Scan for the cell matching the given text and deliver its [X, Y] coordinate at center. 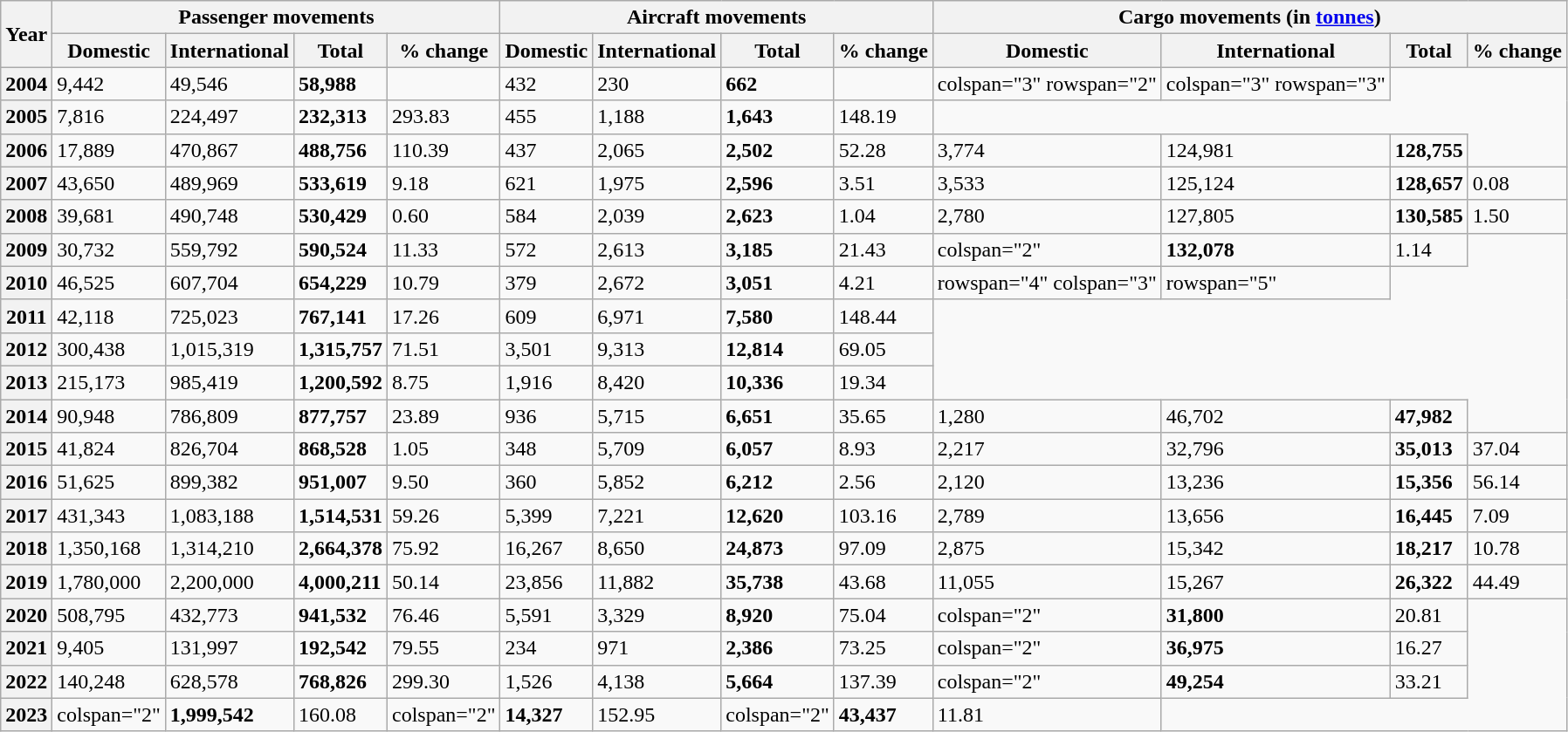
489,969 [229, 183]
530,429 [340, 216]
3,051 [778, 283]
11,882 [657, 582]
137.39 [884, 681]
2014 [26, 416]
2019 [26, 582]
56.14 [1517, 482]
32,796 [1276, 449]
1,780,000 [109, 582]
10.78 [1517, 549]
1.04 [884, 216]
79.55 [444, 648]
90,948 [109, 416]
36,975 [1276, 648]
936 [547, 416]
43.68 [884, 582]
5,664 [778, 681]
2016 [26, 482]
43,437 [884, 715]
2,039 [657, 216]
46,702 [1276, 416]
13,656 [1276, 516]
Year [26, 34]
621 [547, 183]
899,382 [229, 482]
559,792 [229, 250]
455 [547, 117]
232,313 [340, 117]
11,055 [1047, 582]
725,023 [229, 316]
2,664,378 [340, 549]
2,789 [1047, 516]
16,267 [547, 549]
1,280 [1047, 416]
75.92 [444, 549]
4.21 [884, 283]
19.34 [884, 382]
2.56 [884, 482]
58,988 [340, 84]
11.33 [444, 250]
2,120 [1047, 482]
1,514,531 [340, 516]
2012 [26, 349]
2017 [26, 516]
rowspan="4" colspan="3" [1047, 283]
767,141 [340, 316]
1,315,757 [340, 349]
51,625 [109, 482]
230 [657, 84]
152.95 [657, 715]
9.50 [444, 482]
7.09 [1517, 516]
2,596 [778, 183]
5,399 [547, 516]
3.51 [884, 183]
3,774 [1047, 150]
9.18 [444, 183]
Aircraft movements [716, 17]
224,497 [229, 117]
37.04 [1517, 449]
10,336 [778, 382]
23.89 [444, 416]
2,623 [778, 216]
15,267 [1276, 582]
12,814 [778, 349]
131,997 [229, 648]
42,118 [109, 316]
3,185 [778, 250]
4,000,211 [340, 582]
69.05 [884, 349]
951,007 [340, 482]
1,916 [547, 382]
2015 [26, 449]
5,852 [657, 482]
127,805 [1276, 216]
1,526 [547, 681]
488,756 [340, 150]
21.43 [884, 250]
584 [547, 216]
46,525 [109, 283]
9,405 [109, 648]
607,704 [229, 283]
12,620 [778, 516]
3,329 [657, 615]
20.81 [1428, 615]
768,826 [340, 681]
431,343 [109, 516]
13,236 [1276, 482]
97.09 [884, 549]
44.49 [1517, 582]
6,651 [778, 416]
8.93 [884, 449]
rowspan="5" [1276, 283]
654,229 [340, 283]
2005 [26, 117]
6,971 [657, 316]
985,419 [229, 382]
299.30 [444, 681]
2020 [26, 615]
8,420 [657, 382]
2,875 [1047, 549]
2009 [26, 250]
6,212 [778, 482]
300,438 [109, 349]
26,322 [1428, 582]
128,755 [1428, 150]
1,350,168 [109, 549]
10.79 [444, 283]
7,580 [778, 316]
2011 [26, 316]
11.81 [1047, 715]
2018 [26, 549]
103.16 [884, 516]
23,856 [547, 582]
2,217 [1047, 449]
941,532 [340, 615]
2022 [26, 681]
52.28 [884, 150]
30,732 [109, 250]
59.26 [444, 516]
16.27 [1428, 648]
348 [547, 449]
868,528 [340, 449]
662 [778, 84]
2021 [26, 648]
73.25 [884, 648]
508,795 [109, 615]
293.83 [444, 117]
2023 [26, 715]
2,672 [657, 283]
590,524 [340, 250]
43,650 [109, 183]
15,342 [1276, 549]
9,313 [657, 349]
31,800 [1276, 615]
18,217 [1428, 549]
2010 [26, 283]
76.46 [444, 615]
0.08 [1517, 183]
1,314,210 [229, 549]
3,501 [547, 349]
609 [547, 316]
877,757 [340, 416]
130,585 [1428, 216]
1,200,592 [340, 382]
2,780 [1047, 216]
234 [547, 648]
17,889 [109, 150]
1.14 [1428, 250]
490,748 [229, 216]
2004 [26, 84]
7,221 [657, 516]
1.05 [444, 449]
572 [547, 250]
5,715 [657, 416]
140,248 [109, 681]
2006 [26, 150]
160.08 [340, 715]
437 [547, 150]
148.19 [884, 117]
49,254 [1276, 681]
110.39 [444, 150]
47,982 [1428, 416]
148.44 [884, 316]
533,619 [340, 183]
1,999,542 [229, 715]
2,200,000 [229, 582]
432 [547, 84]
colspan="3" rowspan="3" [1276, 84]
132,078 [1276, 250]
33.21 [1428, 681]
14,327 [547, 715]
9,442 [109, 84]
1,083,188 [229, 516]
8,650 [657, 549]
35.65 [884, 416]
786,809 [229, 416]
35,013 [1428, 449]
1,015,319 [229, 349]
Passenger movements [276, 17]
50.14 [444, 582]
124,981 [1276, 150]
1,188 [657, 117]
2,065 [657, 150]
3,533 [1047, 183]
192,542 [340, 648]
470,867 [229, 150]
826,704 [229, 449]
971 [657, 648]
4,138 [657, 681]
39,681 [109, 216]
41,824 [109, 449]
2,502 [778, 150]
15,356 [1428, 482]
6,057 [778, 449]
2,386 [778, 648]
128,657 [1428, 183]
125,124 [1276, 183]
24,873 [778, 549]
7,816 [109, 117]
1,643 [778, 117]
colspan="3" rowspan="2" [1047, 84]
35,738 [778, 582]
360 [547, 482]
628,578 [229, 681]
5,709 [657, 449]
8,920 [778, 615]
49,546 [229, 84]
2013 [26, 382]
75.04 [884, 615]
1.50 [1517, 216]
379 [547, 283]
2007 [26, 183]
16,445 [1428, 516]
17.26 [444, 316]
Cargo movements (in tonnes) [1249, 17]
1,975 [657, 183]
0.60 [444, 216]
2,613 [657, 250]
432,773 [229, 615]
215,173 [109, 382]
2008 [26, 216]
8.75 [444, 382]
71.51 [444, 349]
5,591 [547, 615]
